Search for the cell housing the specified text and yield its (X, Y) center coordinate. 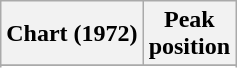
Peakposition (189, 34)
Chart (1972) (72, 34)
